Scan for the cell matching the given text and deliver its (x, y) coordinate at center. 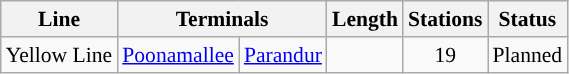
Line (59, 19)
Parandur (283, 55)
Planned (528, 55)
Length (365, 19)
19 (446, 55)
Status (528, 19)
Yellow Line (59, 55)
Poonamallee (178, 55)
Stations (446, 19)
Terminals (222, 19)
